Scan for the cell matching the given text and deliver its (X, Y) coordinate at center. 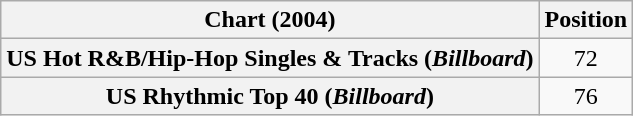
US Hot R&B/Hip-Hop Singles & Tracks (Billboard) (270, 58)
76 (586, 96)
Position (586, 20)
Chart (2004) (270, 20)
US Rhythmic Top 40 (Billboard) (270, 96)
72 (586, 58)
